Find where the given text appears and provide that cell's center as [x, y] coordinate. 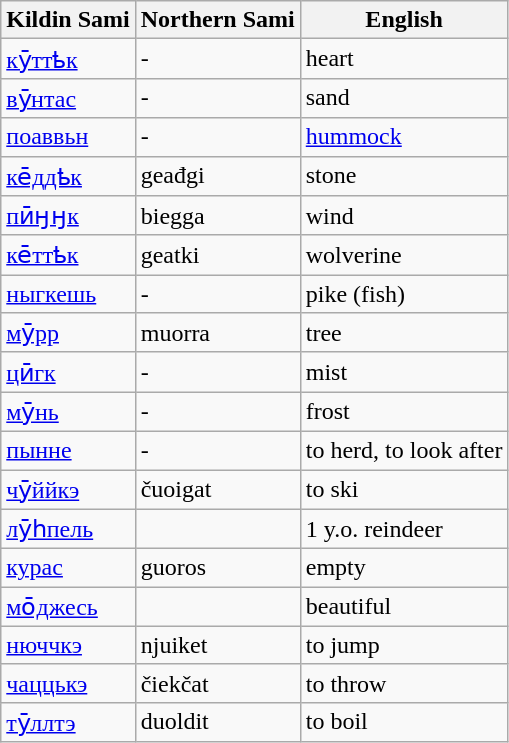
кӯттҍк [68, 59]
чӯййкэ [68, 490]
njuiket [218, 645]
frost [404, 412]
ныгкешь [68, 294]
пӣӈӈк [68, 216]
geatki [218, 255]
empty [404, 568]
ке̄ттҍк [68, 255]
to ski [404, 490]
muorra [218, 333]
čuoigat [218, 490]
ке̄ддҍк [68, 176]
цӣгк [68, 372]
1 y.o. reindeer [404, 529]
мо̄джесь [68, 607]
чаццькэ [68, 683]
geađgi [218, 176]
sand [404, 98]
hummock [404, 137]
нюччкэ [68, 645]
поаввьн [68, 137]
вӯнтас [68, 98]
beautiful [404, 607]
wolverine [404, 255]
to jump [404, 645]
мӯрр [68, 333]
лӯһпель [68, 529]
biegga [218, 216]
wind [404, 216]
heart [404, 59]
čiekčat [218, 683]
Northern Sami [218, 20]
English [404, 20]
мӯнь [68, 412]
Kildin Sami [68, 20]
курас [68, 568]
mist [404, 372]
тӯллтэ [68, 722]
to throw [404, 683]
pike (fish) [404, 294]
duoldit [218, 722]
to herd, to look after [404, 450]
пынне [68, 450]
to boil [404, 722]
tree [404, 333]
guoros [218, 568]
stone [404, 176]
